Capture the cell that displays the provided text and extract its [x, y] central coordinate. 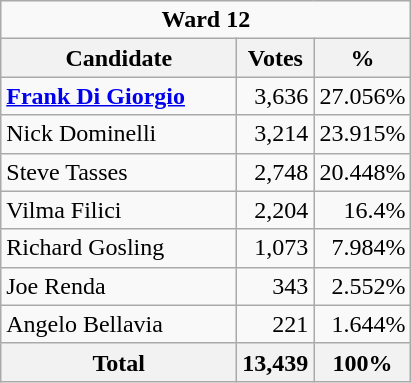
100% [362, 362]
7.984% [362, 248]
2,748 [276, 172]
1.644% [362, 324]
Candidate [119, 58]
221 [276, 324]
16.4% [362, 210]
Joe Renda [119, 286]
23.915% [362, 134]
2.552% [362, 286]
Richard Gosling [119, 248]
Vilma Filici [119, 210]
3,636 [276, 96]
13,439 [276, 362]
27.056% [362, 96]
343 [276, 286]
Nick Dominelli [119, 134]
Votes [276, 58]
Steve Tasses [119, 172]
Ward 12 [206, 20]
Angelo Bellavia [119, 324]
2,204 [276, 210]
% [362, 58]
3,214 [276, 134]
Frank Di Giorgio [119, 96]
20.448% [362, 172]
Total [119, 362]
1,073 [276, 248]
